Determine the (x, y) coordinate at the center of the cell enclosing the given text.  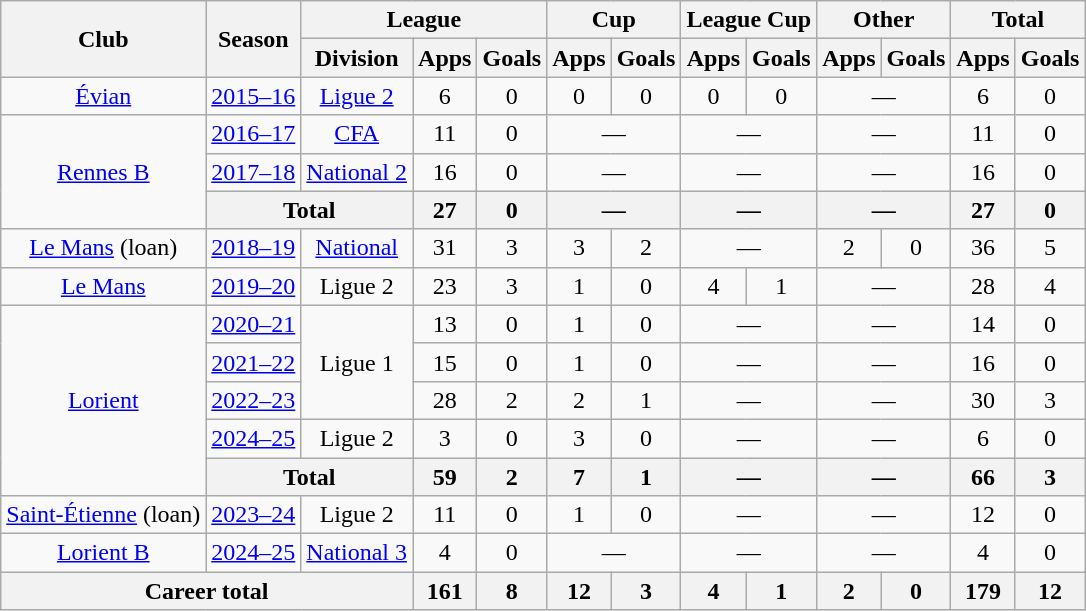
Other (884, 20)
161 (445, 591)
2019–20 (254, 286)
Saint-Étienne (loan) (104, 515)
7 (579, 477)
2015–16 (254, 96)
2021–22 (254, 362)
2018–19 (254, 248)
League (424, 20)
13 (445, 324)
National (357, 248)
Ligue 1 (357, 362)
Season (254, 39)
23 (445, 286)
5 (1050, 248)
2020–21 (254, 324)
8 (512, 591)
Lorient B (104, 553)
30 (983, 400)
Le Mans (104, 286)
Club (104, 39)
Division (357, 58)
CFA (357, 134)
36 (983, 248)
59 (445, 477)
National 2 (357, 172)
179 (983, 591)
2022–23 (254, 400)
2017–18 (254, 172)
Lorient (104, 400)
31 (445, 248)
Évian (104, 96)
14 (983, 324)
Rennes B (104, 172)
Le Mans (loan) (104, 248)
League Cup (749, 20)
National 3 (357, 553)
Career total (207, 591)
Cup (614, 20)
2016–17 (254, 134)
2023–24 (254, 515)
15 (445, 362)
66 (983, 477)
